Determine the [X, Y] coordinate at the center of the cell enclosing the given text.  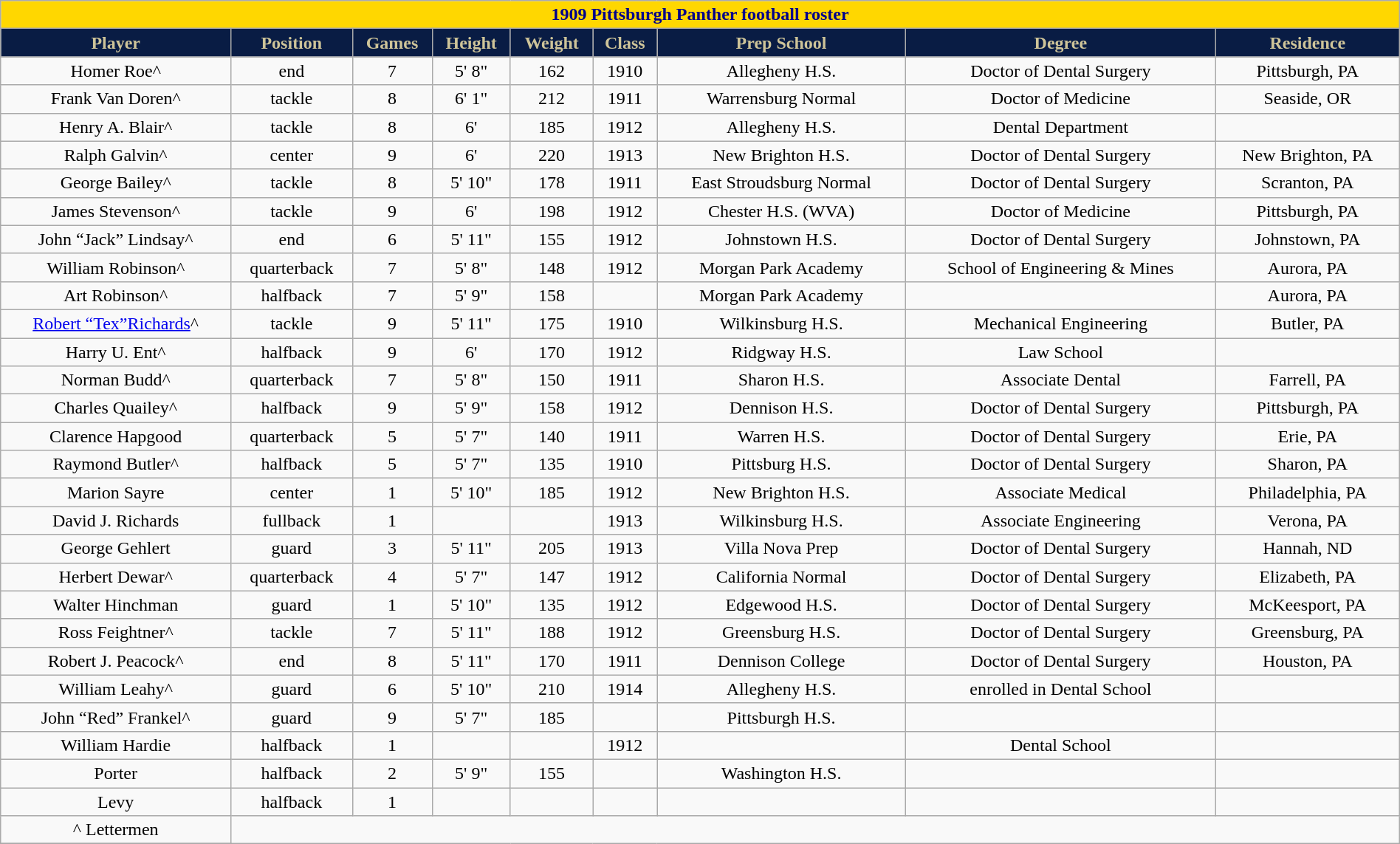
Associate Dental [1060, 380]
East Stroudsburg Normal [781, 183]
205 [552, 549]
Pittsburg H.S. [781, 464]
150 [552, 380]
Walter Hinchman [116, 605]
John “Red” Frankel^ [116, 717]
175 [552, 323]
Weight [552, 43]
Houston, PA [1307, 661]
Levy [116, 801]
210 [552, 689]
Harry U. Ent^ [116, 352]
Johnstown H.S. [781, 239]
Seaside, OR [1307, 99]
Erie, PA [1307, 436]
Chester H.S. (WVA) [781, 211]
3 [392, 549]
Sharon, PA [1307, 464]
147 [552, 577]
Dennison College [781, 661]
1909 Pittsburgh Panther football roster [700, 15]
178 [552, 183]
Villa Nova Prep [781, 549]
Robert “Tex”Richards^ [116, 323]
enrolled in Dental School [1060, 689]
Robert J. Peacock^ [116, 661]
Henry A. Blair^ [116, 127]
John “Jack” Lindsay^ [116, 239]
198 [552, 211]
Player [116, 43]
Raymond Butler^ [116, 464]
Dennison H.S. [781, 408]
Warrensburg Normal [781, 99]
Norman Budd^ [116, 380]
Position [292, 43]
Porter [116, 773]
fullback [292, 521]
Homer Roe^ [116, 71]
Dental School [1060, 745]
140 [552, 436]
162 [552, 71]
Butler, PA [1307, 323]
Dental Department [1060, 127]
Charles Quailey^ [116, 408]
Prep School [781, 43]
Warren H.S. [781, 436]
212 [552, 99]
Ridgway H.S. [781, 352]
188 [552, 633]
Frank Van Doren^ [116, 99]
Edgewood H.S. [781, 605]
Ralph Galvin^ [116, 155]
William Hardie [116, 745]
Farrell, PA [1307, 380]
Clarence Hapgood [116, 436]
Art Robinson^ [116, 295]
Class [625, 43]
George Bailey^ [116, 183]
Greensburg, PA [1307, 633]
School of Engineering & Mines [1060, 267]
Pittsburgh H.S. [781, 717]
McKeesport, PA [1307, 605]
Height [471, 43]
4 [392, 577]
Associate Engineering [1060, 521]
Games [392, 43]
2 [392, 773]
148 [552, 267]
Mechanical Engineering [1060, 323]
William Robinson^ [116, 267]
Greensburg H.S. [781, 633]
William Leahy^ [116, 689]
Elizabeth, PA [1307, 577]
6' 1" [471, 99]
Associate Medical [1060, 493]
Johnstown, PA [1307, 239]
Ross Feightner^ [116, 633]
Herbert Dewar^ [116, 577]
Degree [1060, 43]
^ Lettermen [116, 830]
California Normal [781, 577]
Marion Sayre [116, 493]
Verona, PA [1307, 521]
220 [552, 155]
New Brighton, PA [1307, 155]
Residence [1307, 43]
Philadelphia, PA [1307, 493]
Washington H.S. [781, 773]
1914 [625, 689]
Scranton, PA [1307, 183]
Law School [1060, 352]
David J. Richards [116, 521]
James Stevenson^ [116, 211]
Hannah, ND [1307, 549]
Sharon H.S. [781, 380]
George Gehlert [116, 549]
